From the cell containing the given text, extract its center point as [X, Y] coordinate. 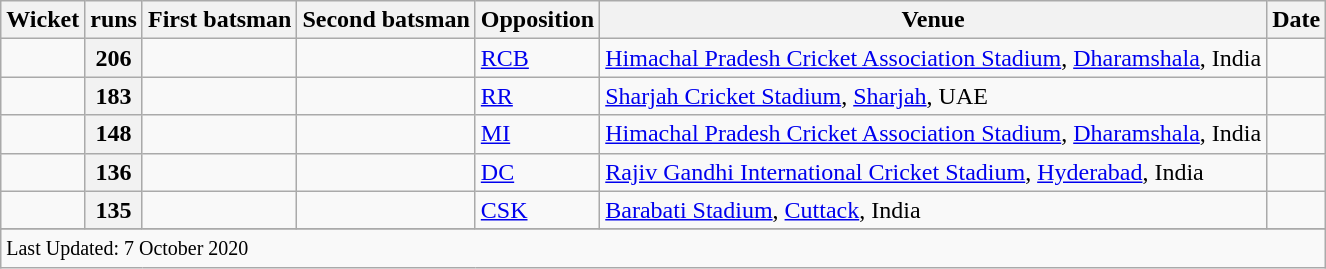
First batsman [219, 20]
Barabati Stadium, Cuttack, India [934, 210]
CSK [537, 210]
Sharjah Cricket Stadium, Sharjah, UAE [934, 96]
148 [114, 134]
183 [114, 96]
206 [114, 58]
Date [1296, 20]
RR [537, 96]
Opposition [537, 20]
runs [114, 20]
136 [114, 172]
Second batsman [386, 20]
MI [537, 134]
Rajiv Gandhi International Cricket Stadium, Hyderabad, India [934, 172]
Wicket [43, 20]
RCB [537, 58]
135 [114, 210]
Venue [934, 20]
Last Updated: 7 October 2020 [664, 248]
DC [537, 172]
